Determine the [X, Y] coordinate at the center of the cell enclosing the given text.  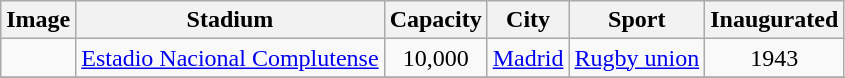
Capacity [436, 20]
Madrid [528, 58]
City [528, 20]
Sport [637, 20]
Estadio Nacional Complutense [230, 58]
10,000 [436, 58]
1943 [774, 58]
Stadium [230, 20]
Rugby union [637, 58]
Image [38, 20]
Inaugurated [774, 20]
